Search for the cell housing the specified text and yield its (X, Y) center coordinate. 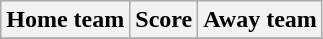
Home team (66, 20)
Away team (260, 20)
Score (164, 20)
